For the text-containing cell, return its midpoint in (X, Y) coordinate format. 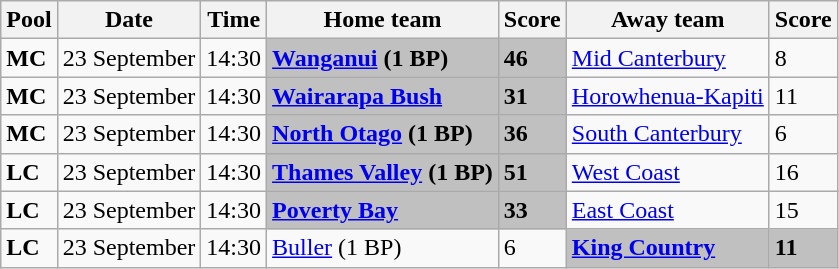
16 (803, 172)
West Coast (668, 172)
East Coast (668, 210)
South Canterbury (668, 134)
33 (532, 210)
Wanganui (1 BP) (383, 58)
46 (532, 58)
36 (532, 134)
Poverty Bay (383, 210)
51 (532, 172)
Buller (1 BP) (383, 248)
Thames Valley (1 BP) (383, 172)
Away team (668, 20)
Horowhenua-Kapiti (668, 96)
15 (803, 210)
King Country (668, 248)
Date (129, 20)
Time (234, 20)
8 (803, 58)
Pool (29, 20)
Home team (383, 20)
Wairarapa Bush (383, 96)
North Otago (1 BP) (383, 134)
31 (532, 96)
Mid Canterbury (668, 58)
